For the text-containing cell, return its midpoint in (X, Y) coordinate format. 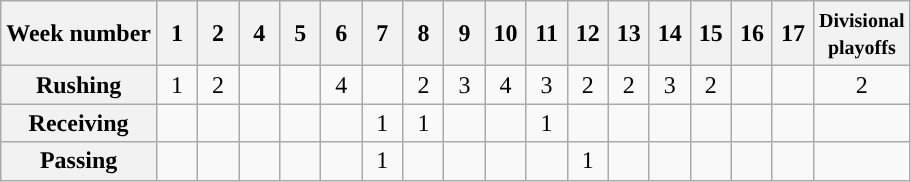
7 (382, 34)
11 (546, 34)
14 (670, 34)
6 (342, 34)
Rushing (79, 85)
10 (506, 34)
16 (752, 34)
17 (792, 34)
5 (300, 34)
Week number (79, 34)
Receiving (79, 123)
9 (464, 34)
13 (628, 34)
15 (710, 34)
Divisionalplayoffs (862, 34)
12 (588, 34)
8 (424, 34)
Passing (79, 161)
